Detect which cell encompasses the target text, then output its (X, Y) center coordinate. 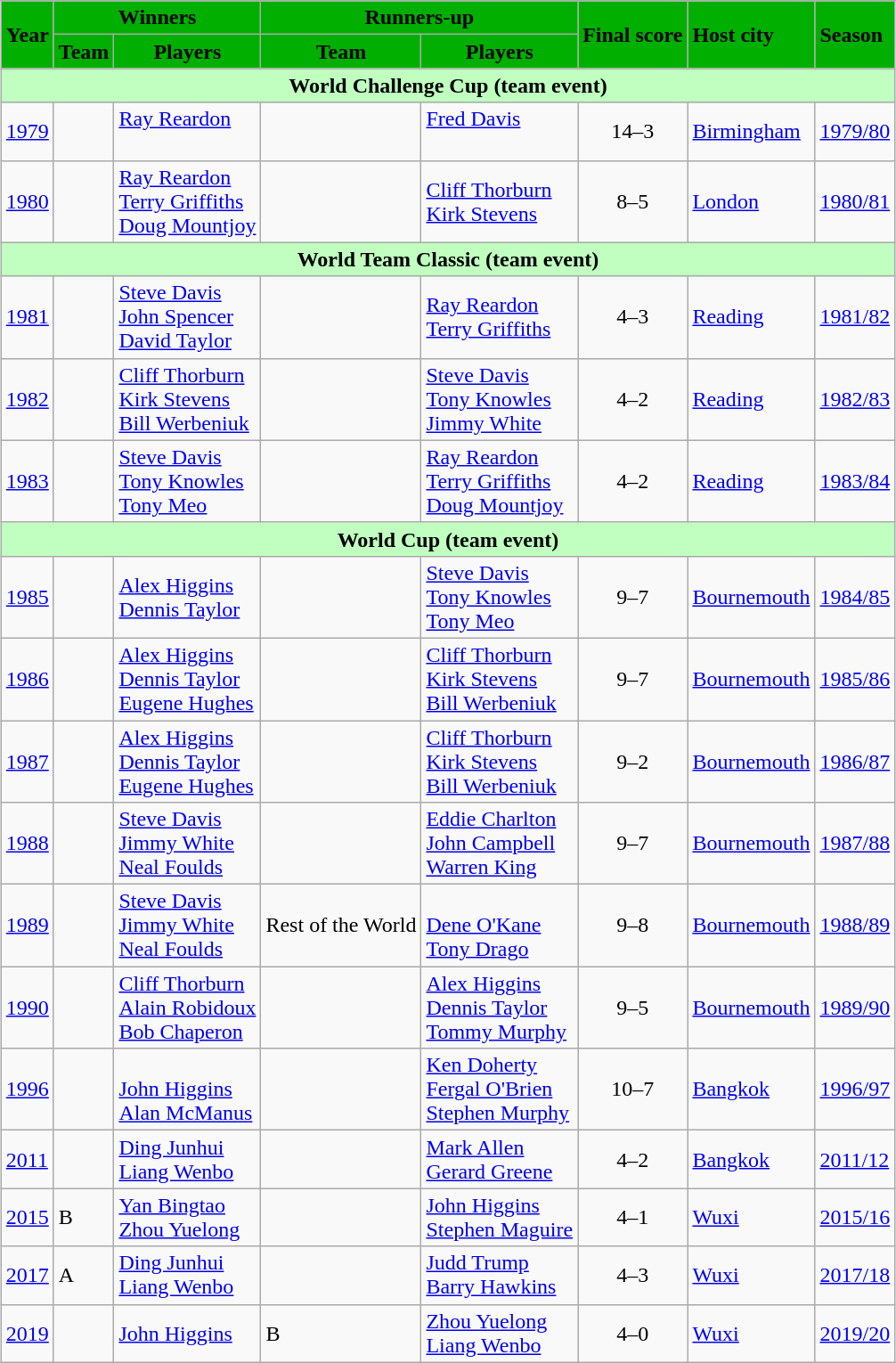
Zhou Yuelong Liang Wenbo (500, 1333)
4–1 (632, 1217)
Steve Davis John Spencer David Taylor (187, 317)
Mark Allen Gerard Greene (500, 1160)
2019 (27, 1333)
2015/16 (855, 1217)
John Higgins Alan McManus (187, 1090)
1986/87 (855, 761)
London (752, 201)
4–0 (632, 1333)
Winners (157, 18)
World Cup (team event) (447, 539)
8–5 (632, 201)
Judd Trump Barry Hawkins (500, 1276)
1982 (27, 399)
9–2 (632, 761)
1996/97 (855, 1090)
Steve Davis Tony Knowles Jimmy White (500, 399)
1988 (27, 844)
1986 (27, 679)
John Higgins Stephen Maguire (500, 1217)
1981 (27, 317)
1982/83 (855, 399)
1984/85 (855, 597)
Yan Bingtao Zhou Yuelong (187, 1217)
Birmingham (752, 132)
1980/81 (855, 201)
1996 (27, 1090)
1990 (27, 1008)
Final score (632, 35)
Ray Reardon (187, 132)
A (84, 1276)
Runners-up (419, 18)
Cliff Thorburn Alain Robidoux Bob Chaperon (187, 1008)
Year (27, 35)
1987 (27, 761)
1979 (27, 132)
2017 (27, 1276)
Season (855, 35)
Alex Higgins Dennis Taylor (187, 597)
9–5 (632, 1008)
9–8 (632, 926)
2017/18 (855, 1276)
Host city (752, 35)
1979/80 (855, 132)
Rest of the World (341, 926)
1985 (27, 597)
1987/88 (855, 844)
Ken Doherty Fergal O'Brien Stephen Murphy (500, 1090)
1989/90 (855, 1008)
World Team Classic (team event) (447, 259)
Alex Higgins Dennis Taylor Tommy Murphy (500, 1008)
Dene O'Kane Tony Drago (500, 926)
World Challenge Cup (team event) (447, 86)
14–3 (632, 132)
2019/20 (855, 1333)
10–7 (632, 1090)
Cliff Thorburn Kirk Stevens (500, 201)
2011/12 (855, 1160)
1983/84 (855, 481)
John Higgins (187, 1333)
1985/86 (855, 679)
2011 (27, 1160)
Fred Davis (500, 132)
1983 (27, 481)
1981/82 (855, 317)
1988/89 (855, 926)
1980 (27, 201)
2015 (27, 1217)
Ray Reardon Terry Griffiths (500, 317)
Eddie Charlton John Campbell Warren King (500, 844)
1989 (27, 926)
